From the cell containing the given text, extract its center point as (X, Y) coordinate. 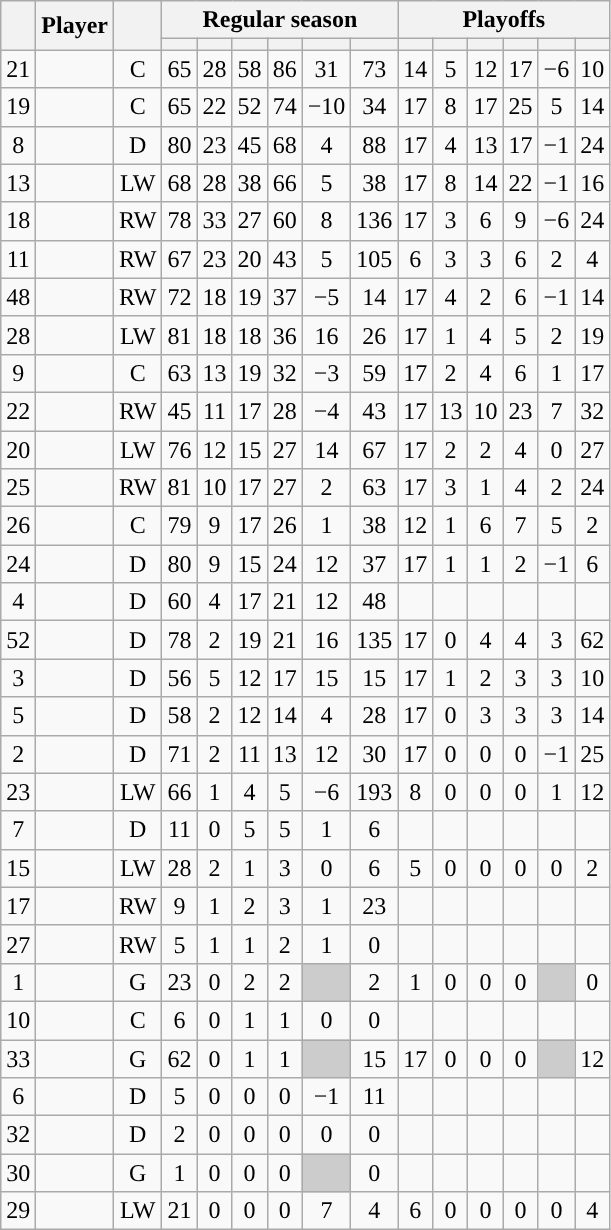
56 (180, 678)
Playoffs (504, 20)
29 (18, 1211)
105 (374, 259)
−10 (326, 107)
72 (180, 297)
135 (374, 640)
Regular season (280, 20)
34 (374, 107)
−4 (326, 411)
59 (374, 373)
74 (284, 107)
88 (374, 145)
136 (374, 221)
193 (374, 792)
−3 (326, 373)
76 (180, 449)
−5 (326, 297)
Player (75, 26)
79 (180, 526)
36 (284, 335)
73 (374, 69)
71 (180, 754)
31 (326, 69)
86 (284, 69)
